Locate the cell with the specified text and output its [x, y] center coordinate. 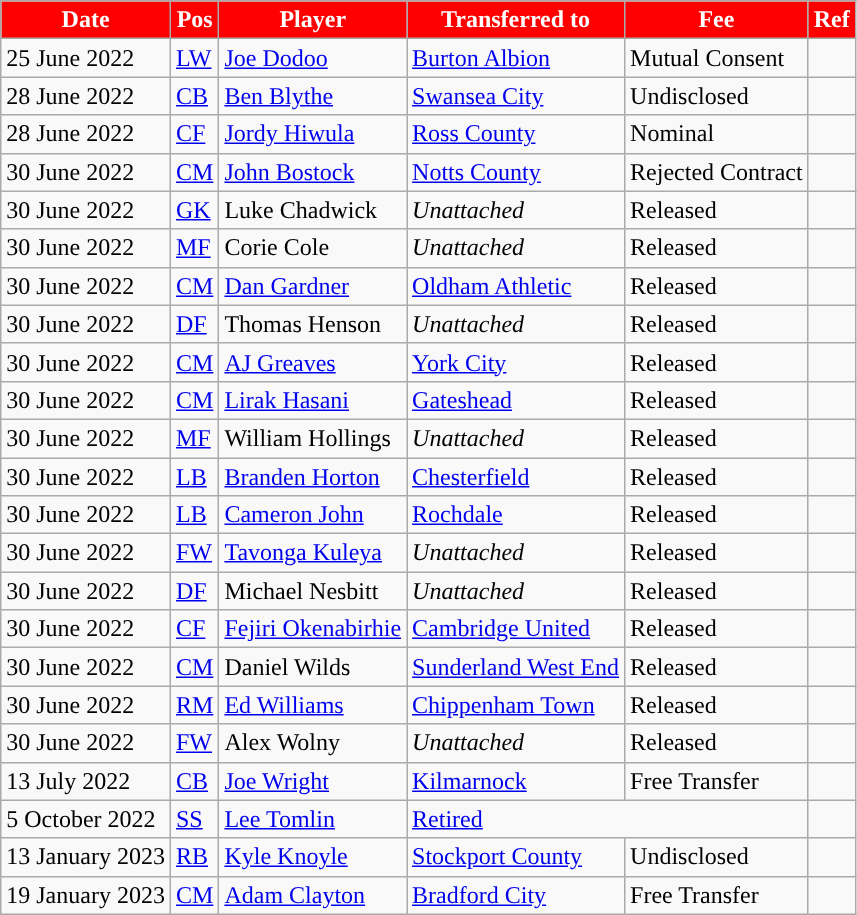
Pos [194, 20]
AJ Greaves [313, 362]
5 October 2022 [86, 819]
Kyle Knoyle [313, 857]
Kilmarnock [516, 781]
19 January 2023 [86, 895]
Lee Tomlin [313, 819]
Alex Wolny [313, 743]
Daniel Wilds [313, 667]
Bradford City [516, 895]
Transferred to [516, 20]
Cambridge United [516, 629]
Cameron John [313, 515]
Gateshead [516, 400]
Fee [717, 20]
Sunderland West End [516, 667]
RM [194, 705]
13 July 2022 [86, 781]
William Hollings [313, 438]
Dan Gardner [313, 286]
John Bostock [313, 172]
Notts County [516, 172]
Branden Horton [313, 477]
York City [516, 362]
GK [194, 210]
Mutual Consent [717, 58]
Rejected Contract [717, 172]
Lirak Hasani [313, 400]
Swansea City [516, 96]
Tavonga Kuleya [313, 553]
RB [194, 857]
Corie Cole [313, 248]
Jordy Hiwula [313, 134]
Joe Dodoo [313, 58]
Player [313, 20]
Adam Clayton [313, 895]
Chesterfield [516, 477]
Ed Williams [313, 705]
Fejiri Okenabirhie [313, 629]
Joe Wright [313, 781]
Chippenham Town [516, 705]
Ref [832, 20]
LW [194, 58]
Luke Chadwick [313, 210]
25 June 2022 [86, 58]
Stockport County [516, 857]
Retired [608, 819]
Thomas Henson [313, 324]
Oldham Athletic [516, 286]
Nominal [717, 134]
Date [86, 20]
Ross County [516, 134]
Ben Blythe [313, 96]
Burton Albion [516, 58]
Rochdale [516, 515]
SS [194, 819]
Michael Nesbitt [313, 591]
13 January 2023 [86, 857]
